Output the [X, Y] coordinate of the center of the cell containing the given text.  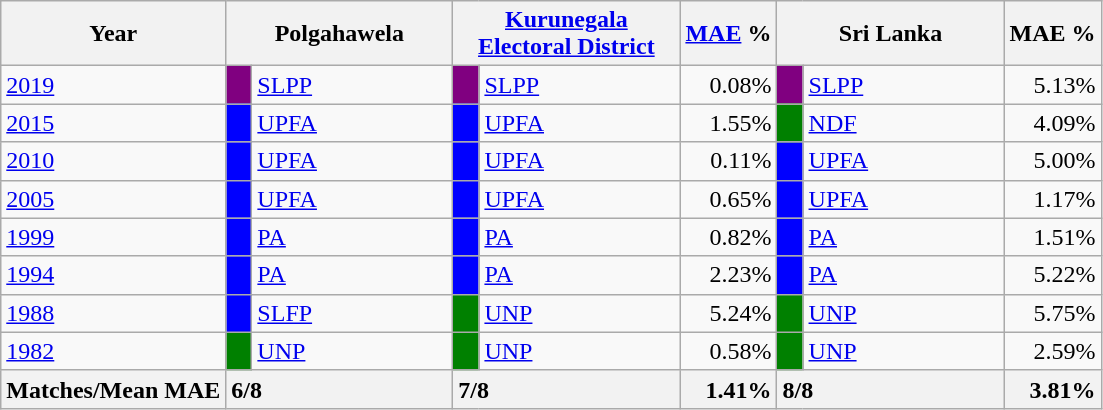
2019 [114, 85]
NDF [904, 123]
5.00% [1052, 161]
2005 [114, 199]
Polgahawela [340, 34]
2.23% [728, 275]
1988 [114, 313]
3.81% [1052, 389]
1.55% [728, 123]
1994 [114, 275]
0.08% [728, 85]
SLFP [352, 313]
0.65% [728, 199]
Year [114, 34]
1982 [114, 351]
1999 [114, 237]
5.75% [1052, 313]
1.41% [728, 389]
7/8 [566, 389]
2015 [114, 123]
8/8 [890, 389]
1.51% [1052, 237]
4.09% [1052, 123]
2.59% [1052, 351]
Sri Lanka [890, 34]
0.11% [728, 161]
0.58% [728, 351]
2010 [114, 161]
5.22% [1052, 275]
5.13% [1052, 85]
Matches/Mean MAE [114, 389]
5.24% [728, 313]
6/8 [340, 389]
Kurunegala Electoral District [566, 34]
1.17% [1052, 199]
0.82% [728, 237]
